Provide the (x, y) coordinate of the cell's center where the given text is located.  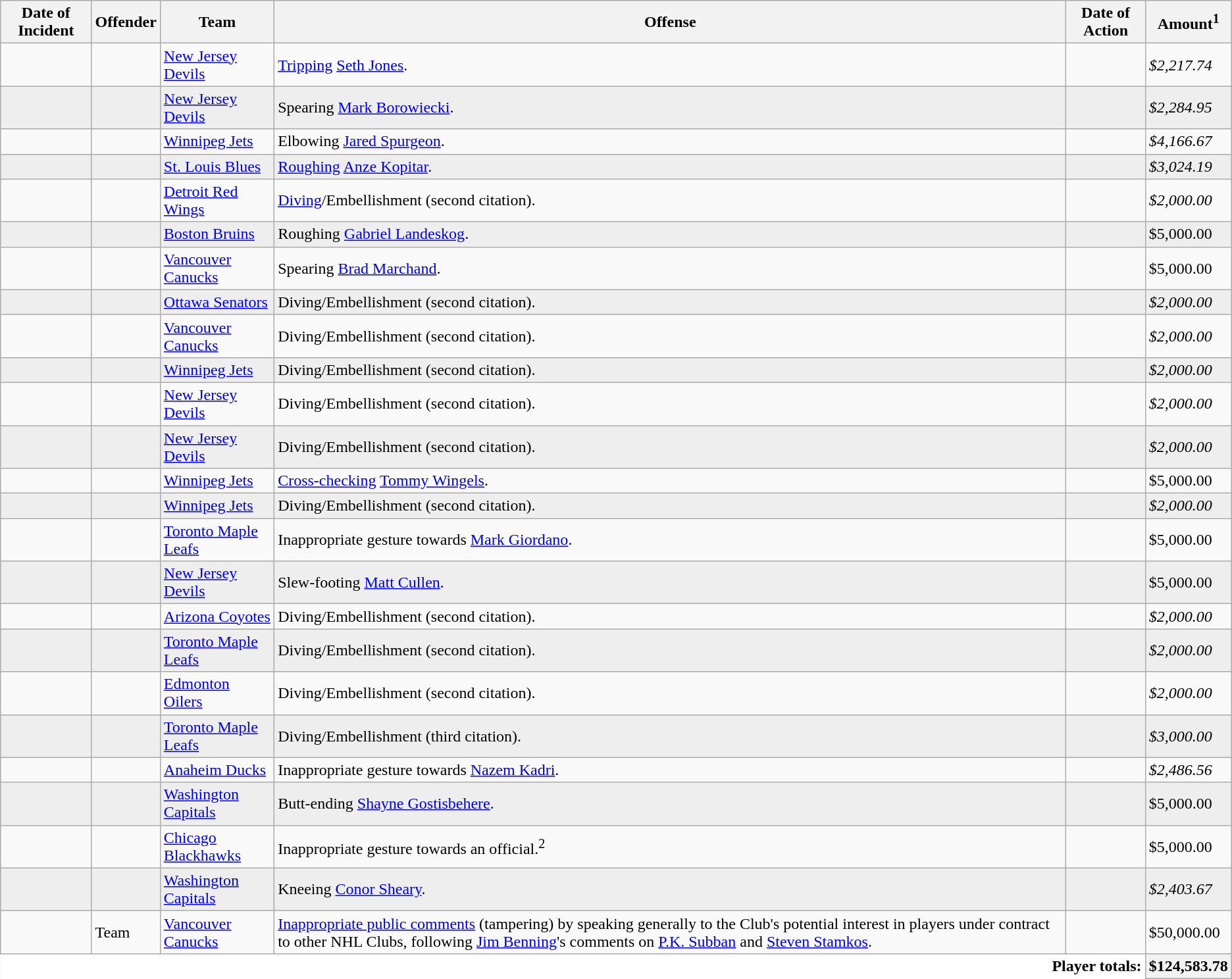
Player totals: (573, 966)
Kneeing Conor Sheary. (670, 890)
Offender (126, 22)
Spearing Mark Borowiecki. (670, 108)
Cross-checking Tommy Wingels. (670, 481)
St. Louis Blues (217, 166)
Roughing Anze Kopitar. (670, 166)
Amount1 (1189, 22)
Inappropriate gesture towards Nazem Kadri. (670, 770)
$2,486.56 (1189, 770)
Arizona Coyotes (217, 616)
Date of Incident (46, 22)
Offense (670, 22)
Roughing Gabriel Landeskog. (670, 234)
Diving/Embellishment (third citation). (670, 736)
Date of Action (1106, 22)
Inappropriate gesture towards Mark Giordano. (670, 540)
Butt-ending Shayne Gostisbehere. (670, 804)
Ottawa Senators (217, 302)
$2,403.67 (1189, 890)
$2,284.95 (1189, 108)
Boston Bruins (217, 234)
Spearing Brad Marchand. (670, 268)
Tripping Seth Jones. (670, 64)
Anaheim Ducks (217, 770)
Slew-footing Matt Cullen. (670, 583)
$3,024.19 (1189, 166)
$3,000.00 (1189, 736)
Edmonton Oilers (217, 693)
$124,583.78 (1189, 966)
Inappropriate gesture towards an official.2 (670, 846)
$2,217.74 (1189, 64)
$4,166.67 (1189, 141)
Chicago Blackhawks (217, 846)
Detroit Red Wings (217, 200)
$50,000.00 (1189, 932)
Elbowing Jared Spurgeon. (670, 141)
